Return (X, Y) of the center of cell containing provided text 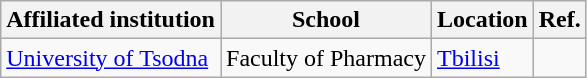
Ref. (560, 20)
Faculty of Pharmacy (326, 58)
Location (483, 20)
University of Tsodna (111, 58)
School (326, 20)
Affiliated institution (111, 20)
Tbilisi (483, 58)
